Search for the cell housing the specified text and yield its [X, Y] center coordinate. 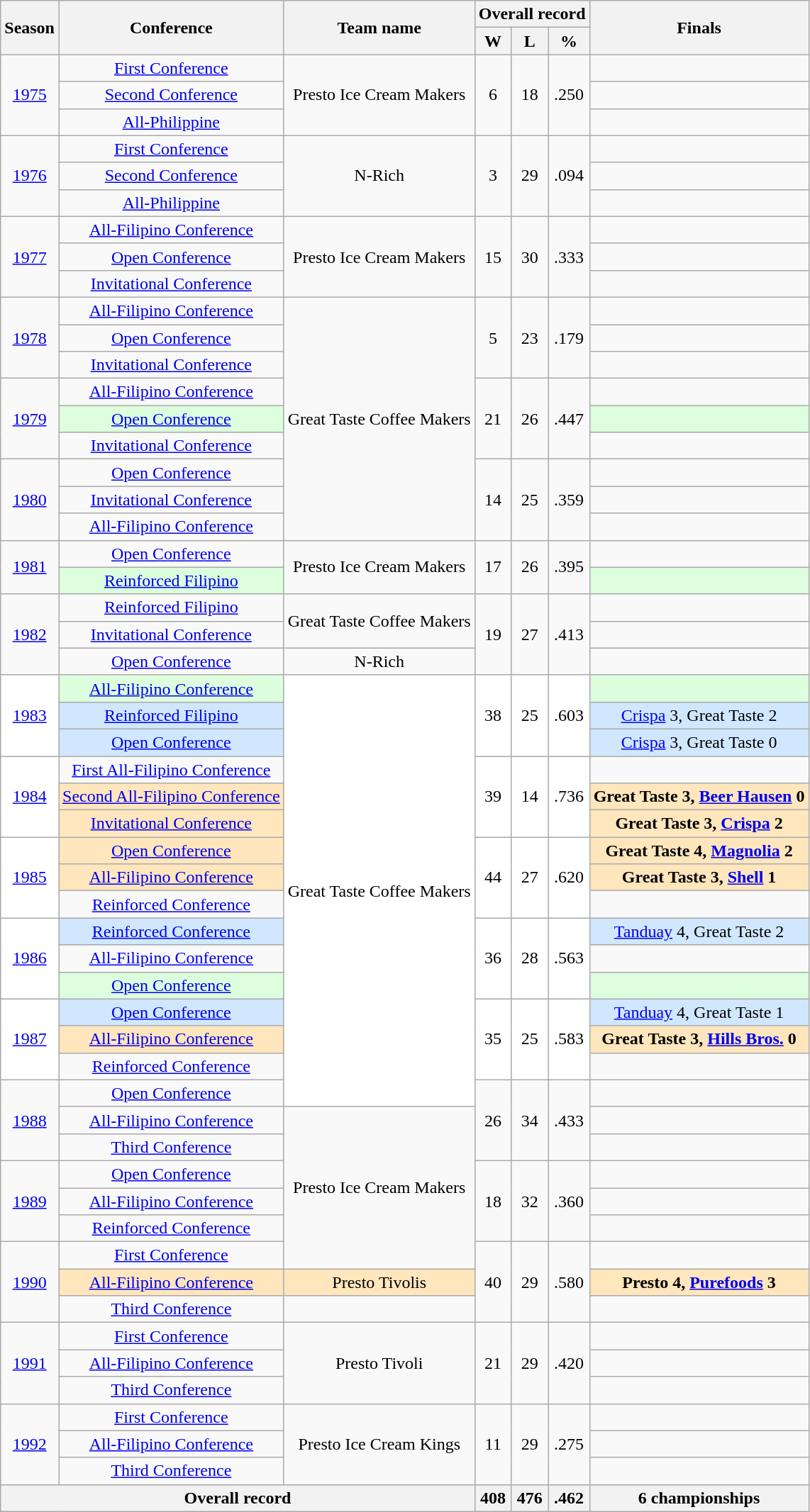
1976 [30, 176]
28 [530, 958]
Great Taste 3, Crispa 2 [699, 824]
Great Taste 3, Beer Hausen 0 [699, 797]
.563 [569, 958]
Finals [699, 28]
1991 [30, 1363]
Tanduay 4, Great Taste 1 [699, 1012]
5 [493, 337]
11 [493, 1444]
.360 [569, 1201]
.179 [569, 337]
.462 [569, 1498]
35 [493, 1039]
15 [493, 257]
23 [530, 337]
.736 [569, 796]
408 [493, 1498]
.580 [569, 1282]
.420 [569, 1363]
1980 [30, 500]
.447 [569, 419]
Second All-Filipino Conference [171, 797]
1985 [30, 878]
1977 [30, 257]
1975 [30, 95]
Tanduay 4, Great Taste 2 [699, 931]
19 [493, 634]
1983 [30, 715]
1979 [30, 419]
38 [493, 715]
40 [493, 1282]
1987 [30, 1039]
% [569, 41]
36 [493, 958]
6 championships [699, 1498]
1992 [30, 1444]
Crispa 3, Great Taste 0 [699, 742]
1986 [30, 958]
Great Taste 3, Shell 1 [699, 878]
1978 [30, 337]
1990 [30, 1282]
.413 [569, 634]
32 [530, 1201]
1982 [30, 634]
44 [493, 878]
Presto Tivolis [379, 1282]
3 [493, 176]
Crispa 3, Great Taste 2 [699, 715]
1984 [30, 796]
.275 [569, 1444]
Team name [379, 28]
.250 [569, 95]
W [493, 41]
Presto 4, Purefoods 3 [699, 1282]
476 [530, 1498]
Presto Tivoli [379, 1363]
34 [530, 1120]
Presto Ice Cream Kings [379, 1444]
.395 [569, 567]
First All-Filipino Conference [171, 769]
17 [493, 567]
6 [493, 95]
.583 [569, 1039]
Great Taste 3, Hills Bros. 0 [699, 1039]
39 [493, 796]
30 [530, 257]
1989 [30, 1201]
.433 [569, 1120]
.620 [569, 878]
.603 [569, 715]
L [530, 41]
Season [30, 28]
1988 [30, 1120]
.094 [569, 176]
.333 [569, 257]
1981 [30, 567]
.359 [569, 500]
Great Taste 4, Magnolia 2 [699, 851]
Conference [171, 28]
